From the cell containing the given text, extract its center point as [X, Y] coordinate. 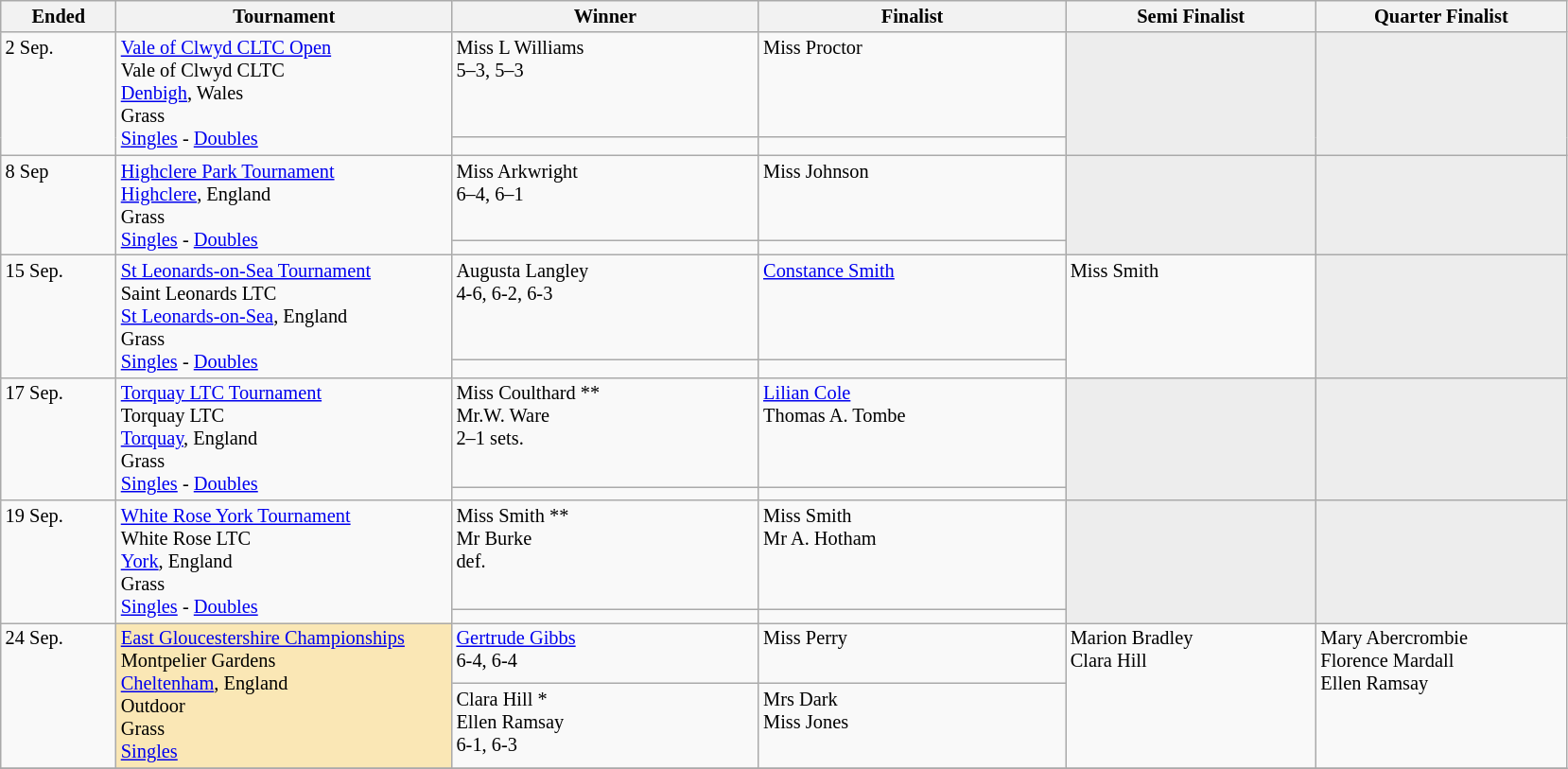
Miss Smith [1192, 316]
Quarter Finalist [1441, 16]
White Rose York TournamentWhite Rose LTCYork, England GrassSingles - Doubles [284, 562]
Miss Smith ** Mr Burkedef. [605, 555]
Clara Hill * Ellen Ramsay6-1, 6-3 [605, 725]
Miss Proctor [912, 85]
East Gloucestershire Championships Montpelier Gardens Cheltenham, EnglandOutdoorGrassSingles [284, 695]
Lilian Cole Thomas A. Tombe [912, 432]
Miss Coulthard ** Mr.W. Ware2–1 sets. [605, 432]
Winner [605, 16]
19 Sep. [59, 562]
St Leonards-on-Sea TournamentSaint Leonards LTCSt Leonards-on-Sea, England GrassSingles - Doubles [284, 316]
Constance Smith [912, 306]
Ended [59, 16]
Tournament [284, 16]
Miss Arkwright6–4, 6–1 [605, 198]
Gertrude Gibbs6-4, 6-4 [605, 653]
Finalist [912, 16]
Miss L Williams5–3, 5–3 [605, 85]
Semi Finalist [1192, 16]
24 Sep. [59, 695]
17 Sep. [59, 439]
8 Sep [59, 205]
Miss Perry [912, 653]
Highclere Park TournamentHighclere, EnglandGrassSingles - Doubles [284, 205]
Augusta Langley 4-6, 6-2, 6-3 [605, 306]
Marion Bradley Clara Hill [1192, 695]
Mrs Dark Miss Jones [912, 725]
Torquay LTC TournamentTorquay LTCTorquay, England GrassSingles - Doubles [284, 439]
Mary Abercrombie Florence Mardall Ellen Ramsay [1441, 695]
Miss Johnson [912, 198]
Vale of Clwyd CLTC OpenVale of Clwyd CLTCDenbigh, WalesGrassSingles - Doubles [284, 94]
15 Sep. [59, 316]
Miss Smith Mr A. Hotham [912, 555]
2 Sep. [59, 94]
